Output the [X, Y] coordinate of the center of the cell containing the given text.  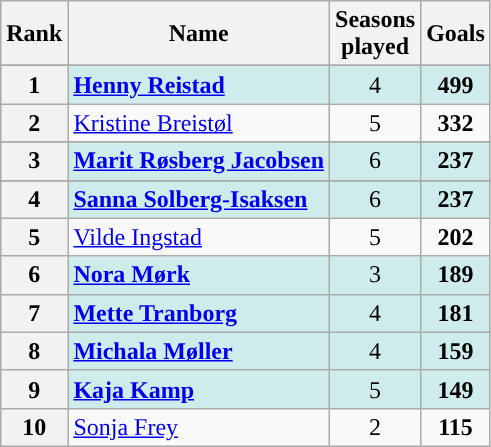
181 [456, 313]
Marit Røsberg Jacobsen [199, 161]
115 [456, 427]
9 [34, 389]
149 [456, 389]
202 [456, 237]
1 [34, 85]
Nora Mørk [199, 275]
Sanna Solberg-Isaksen [199, 199]
Kristine Breistøl [199, 123]
Kaja Kamp [199, 389]
Mette Tranborg [199, 313]
Michala Møller [199, 351]
10 [34, 427]
Seasonsplayed [376, 34]
Sonja Frey [199, 427]
Vilde Ingstad [199, 237]
Rank [34, 34]
8 [34, 351]
Name [199, 34]
7 [34, 313]
189 [456, 275]
Henny Reistad [199, 85]
159 [456, 351]
Goals [456, 34]
332 [456, 123]
499 [456, 85]
